Return (x, y) of the center of cell containing provided text 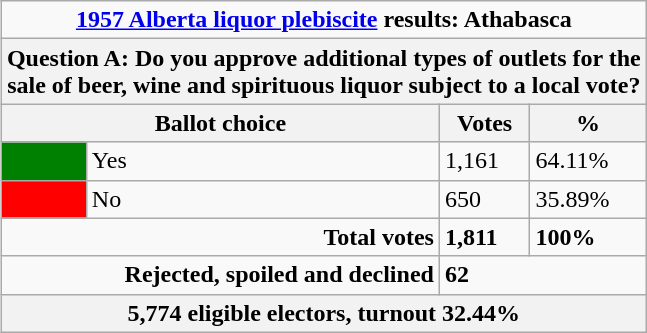
Yes (262, 161)
No (262, 199)
Total votes (220, 237)
1,811 (484, 237)
5,774 eligible electors, turnout 32.44% (324, 313)
62 (542, 275)
64.11% (588, 161)
Rejected, spoiled and declined (220, 275)
% (588, 123)
Ballot choice (220, 123)
650 (484, 199)
Question A: Do you approve additional types of outlets for the sale of beer, wine and spirituous liquor subject to a local vote? (324, 72)
1957 Alberta liquor plebiscite results: Athabasca (324, 20)
Votes (484, 123)
100% (588, 237)
1,161 (484, 161)
35.89% (588, 199)
